Locate the cell with the specified text and output its (x, y) center coordinate. 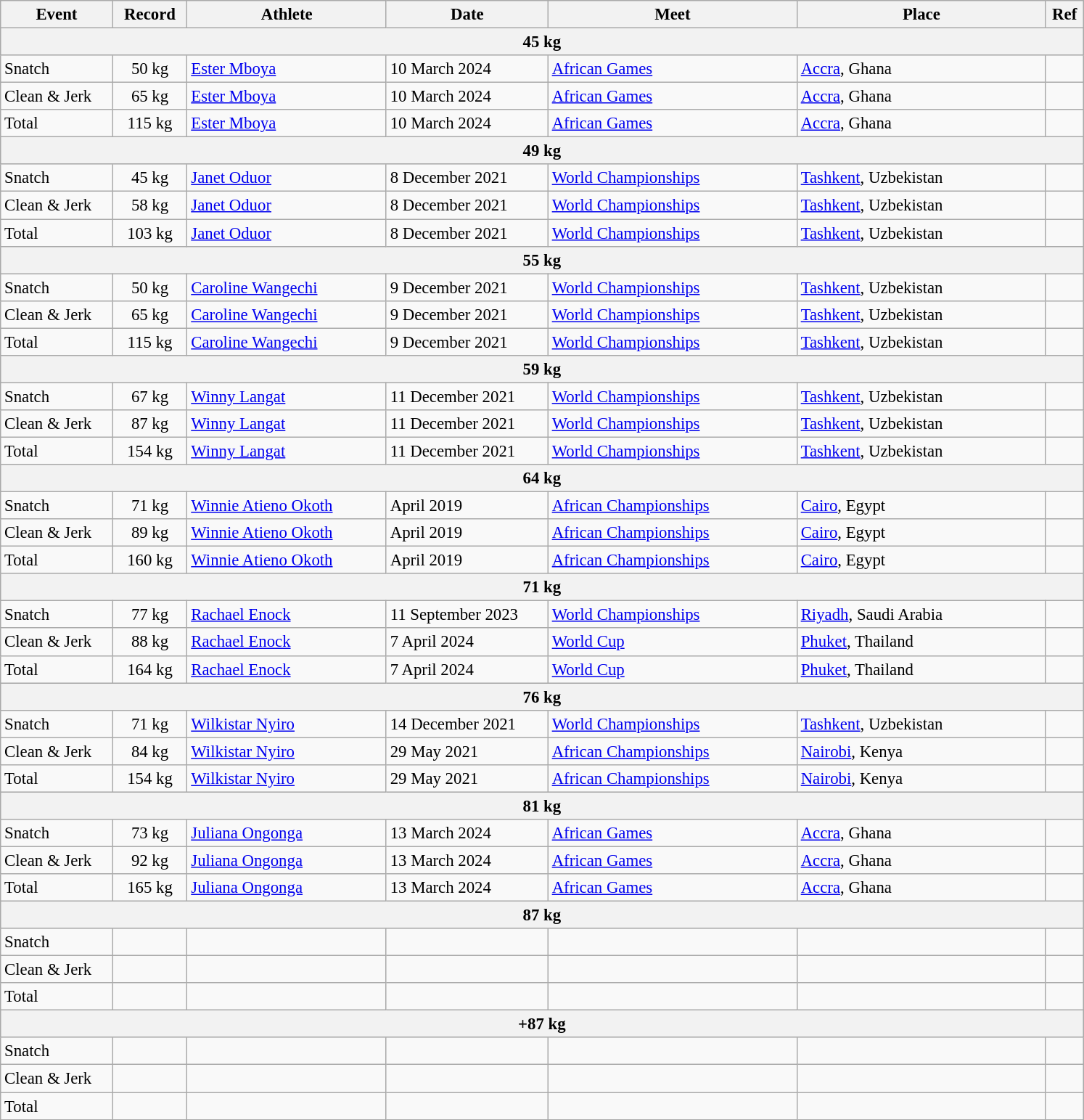
89 kg (149, 533)
55 kg (542, 260)
Ref (1064, 15)
Athlete (287, 15)
11 September 2023 (467, 615)
164 kg (149, 669)
77 kg (149, 615)
81 kg (542, 806)
Record (149, 15)
160 kg (149, 560)
14 December 2021 (467, 724)
Meet (672, 15)
58 kg (149, 205)
49 kg (542, 151)
165 kg (149, 888)
84 kg (149, 751)
+87 kg (542, 1024)
76 kg (542, 697)
88 kg (149, 642)
Event (57, 15)
73 kg (149, 833)
103 kg (149, 233)
92 kg (149, 860)
64 kg (542, 478)
Date (467, 15)
59 kg (542, 369)
67 kg (149, 396)
Place (921, 15)
Riyadh, Saudi Arabia (921, 615)
